Provide the [X, Y] coordinate of the cell's center where the given text is located.  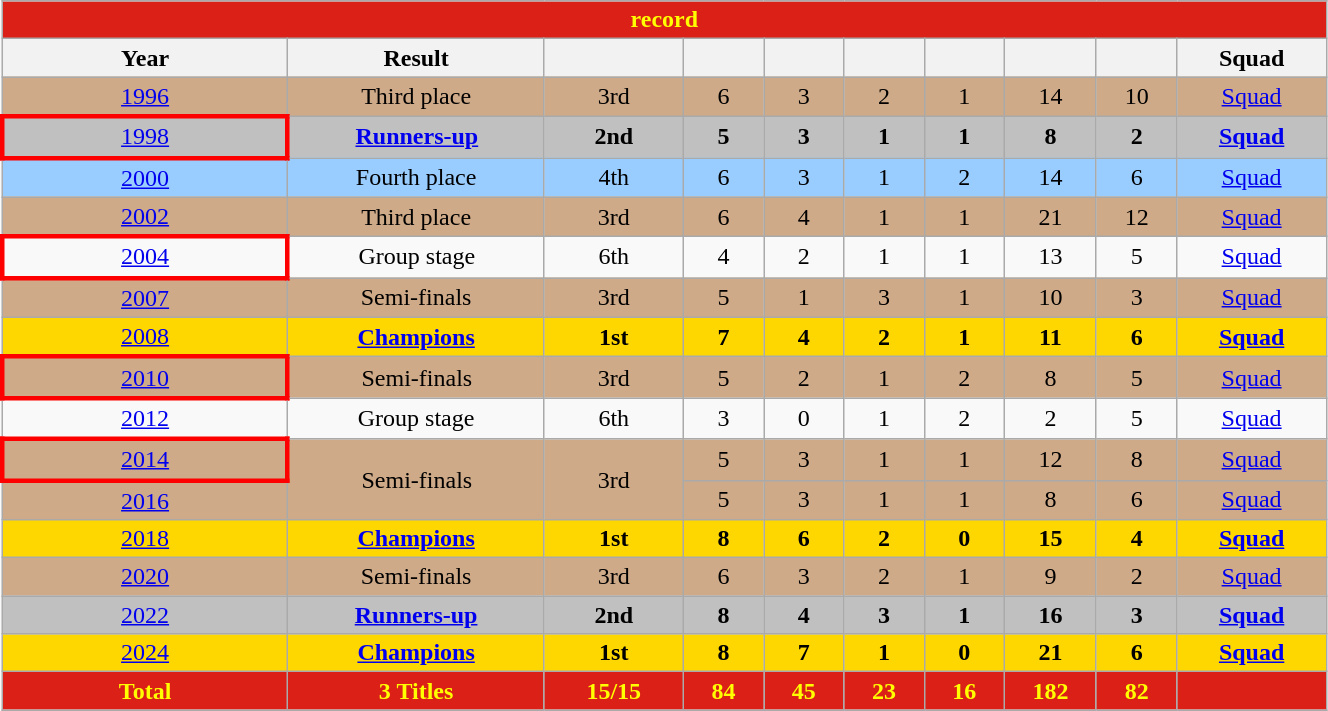
2020 [145, 577]
23 [884, 691]
Total [145, 691]
2018 [145, 539]
2016 [145, 500]
Year [145, 58]
9 [1050, 577]
45 [804, 691]
2012 [145, 418]
2000 [145, 178]
82 [1136, 691]
2007 [145, 298]
11 [1050, 337]
15 [1050, 539]
182 [1050, 691]
2010 [145, 378]
4th [614, 178]
2014 [145, 460]
record [664, 20]
84 [723, 691]
2022 [145, 615]
2024 [145, 653]
3 Titles [416, 691]
2008 [145, 337]
Result [416, 58]
2002 [145, 217]
2004 [145, 258]
1998 [145, 136]
Fourth place [416, 178]
1996 [145, 97]
13 [1050, 258]
15/15 [614, 691]
